Return the [x, y] coordinate for the center point of the cell that contains the specified text.  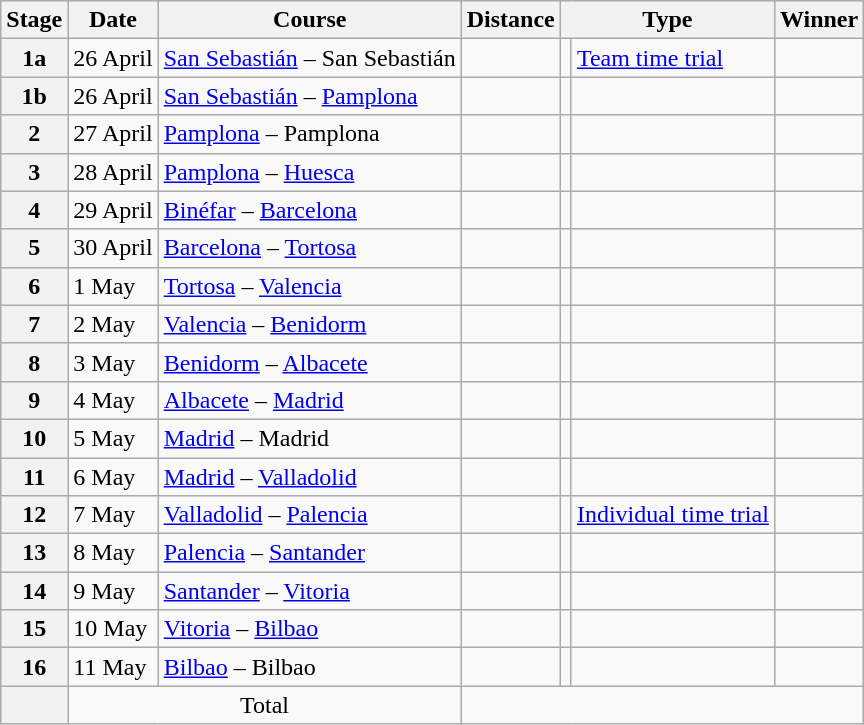
Benidorm – Albacete [310, 362]
3 [34, 172]
2 May [113, 324]
11 [34, 477]
Course [310, 20]
Total [264, 705]
1b [34, 96]
Vitoria – Bilbao [310, 629]
10 [34, 438]
15 [34, 629]
Palencia – Santander [310, 553]
Stage [34, 20]
Binéfar – Barcelona [310, 210]
Madrid – Valladolid [310, 477]
3 May [113, 362]
5 [34, 248]
Pamplona – Huesca [310, 172]
12 [34, 515]
Tortosa – Valencia [310, 286]
9 [34, 400]
5 May [113, 438]
2 [34, 134]
4 May [113, 400]
Santander – Vitoria [310, 591]
6 May [113, 477]
1a [34, 58]
Distance [510, 20]
Barcelona – Tortosa [310, 248]
San Sebastián – San Sebastián [310, 58]
6 [34, 286]
30 April [113, 248]
Madrid – Madrid [310, 438]
10 May [113, 629]
Type [667, 20]
San Sebastián – Pamplona [310, 96]
28 April [113, 172]
7 May [113, 515]
Valencia – Benidorm [310, 324]
14 [34, 591]
1 May [113, 286]
Team time trial [672, 58]
8 May [113, 553]
8 [34, 362]
Bilbao – Bilbao [310, 667]
13 [34, 553]
11 May [113, 667]
29 April [113, 210]
27 April [113, 134]
Albacete – Madrid [310, 400]
16 [34, 667]
7 [34, 324]
Individual time trial [672, 515]
Valladolid – Palencia [310, 515]
Pamplona – Pamplona [310, 134]
9 May [113, 591]
Winner [818, 20]
Date [113, 20]
4 [34, 210]
